For the text-containing cell, return its midpoint in [x, y] coordinate format. 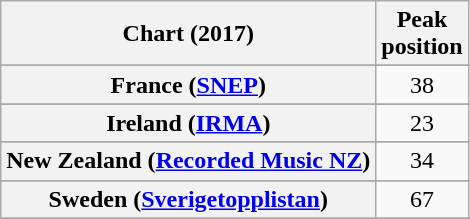
Chart (2017) [188, 34]
34 [422, 161]
France (SNEP) [188, 85]
23 [422, 123]
Sweden (Sverigetopplistan) [188, 199]
67 [422, 199]
38 [422, 85]
Ireland (IRMA) [188, 123]
New Zealand (Recorded Music NZ) [188, 161]
Peak position [422, 34]
